Locate the cell with the specified text and output its (x, y) center coordinate. 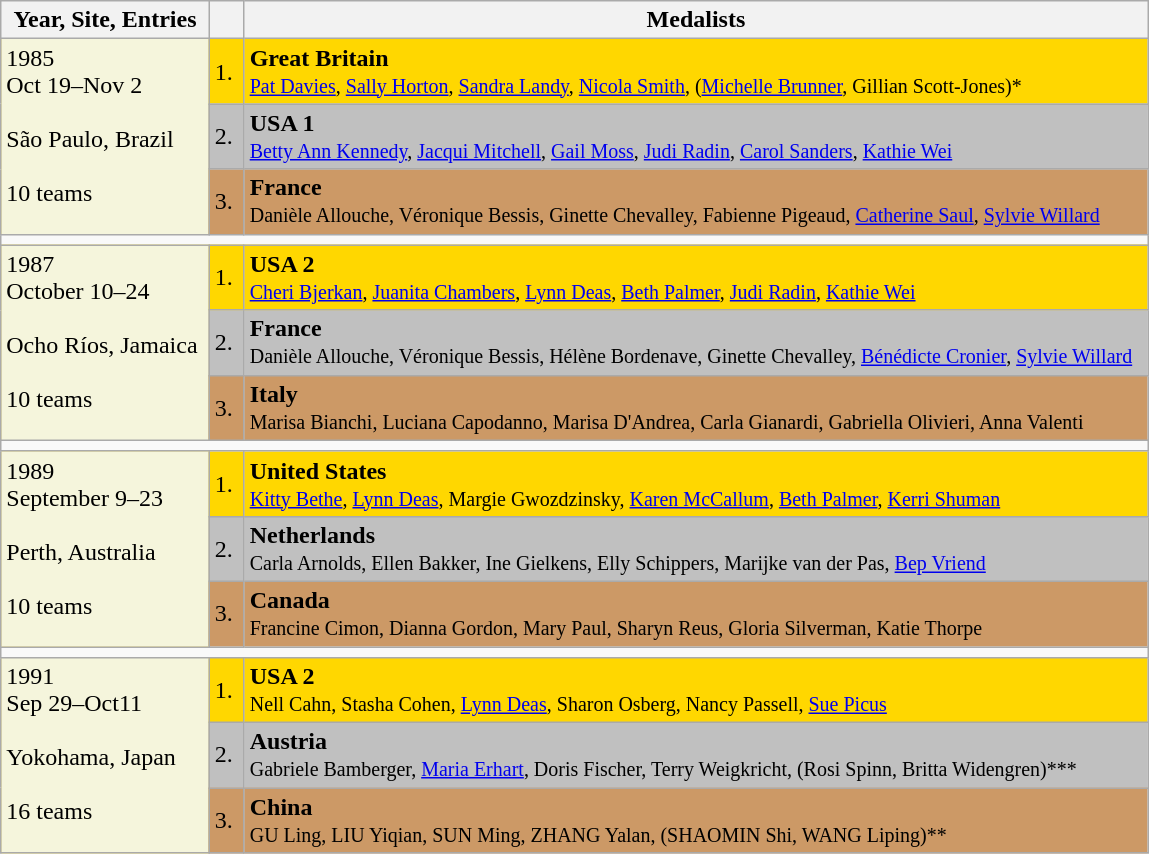
1985Oct 19–Nov 2 São Paulo, Brazil 10 teams (105, 136)
Italy Marisa Bianchi, Luciana Capodanno, Marisa D'Andrea, Carla Gianardi, Gabriella Olivieri, Anna Valenti (696, 408)
1987October 10–24 Ocho Ríos, Jamaica 10 teams (105, 342)
France Danièle Allouche, Véronique Bessis, Hélène Bordenave, Ginette Chevalley, Bénédicte Cronier, Sylvie Willard (696, 342)
Canada Francine Cimon, Dianna Gordon, Mary Paul, Sharyn Reus, Gloria Silverman, Katie Thorpe (696, 614)
Year, Site, Entries (105, 20)
Netherlands Carla Arnolds, Ellen Bakker, Ine Gielkens, Elly Schippers, Marijke van der Pas, Bep Vriend (696, 548)
FranceDanièle Allouche, Véronique Bessis, Ginette Chevalley, Fabienne Pigeaud, Catherine Saul, Sylvie Willard (696, 202)
1991Sep 29–Oct11 Yokohama, Japan 16 teams (105, 756)
1989September 9–23 Perth, Australia 10 teams (105, 548)
USA 2 Nell Cahn, Stasha Cohen, Lynn Deas, Sharon Osberg, Nancy Passell, Sue Picus (696, 690)
China GU Ling, LIU Yiqian, SUN Ming, ZHANG Yalan, (SHAOMIN Shi, WANG Liping)** (696, 820)
Medalists (696, 20)
United States Kitty Bethe, Lynn Deas, Margie Gwozdzinsky, Karen McCallum, Beth Palmer, Kerri Shuman (696, 484)
USA 1 Betty Ann Kennedy, Jacqui Mitchell, Gail Moss, Judi Radin, Carol Sanders, Kathie Wei (696, 136)
Austria Gabriele Bamberger, Maria Erhart, Doris Fischer, Terry Weigkricht, (Rosi Spinn, Britta Widengren)*** (696, 756)
USA 2 Cheri Bjerkan, Juanita Chambers, Lynn Deas, Beth Palmer, Judi Radin, Kathie Wei (696, 278)
Great BritainPat Davies, Sally Horton, Sandra Landy, Nicola Smith, (Michelle Brunner, Gillian Scott-Jones)* (696, 72)
